Scan for the cell matching the given text and deliver its [X, Y] coordinate at center. 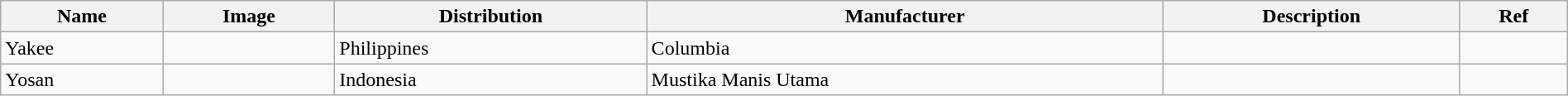
Philippines [491, 48]
Yosan [82, 79]
Columbia [905, 48]
Manufacturer [905, 17]
Name [82, 17]
Distribution [491, 17]
Ref [1513, 17]
Yakee [82, 48]
Image [249, 17]
Description [1312, 17]
Indonesia [491, 79]
Mustika Manis Utama [905, 79]
